Search for the cell housing the specified text and yield its [X, Y] center coordinate. 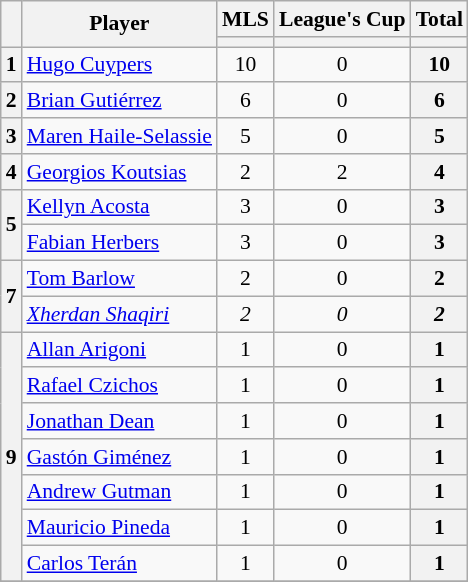
Georgios Koutsias [120, 172]
Maren Haile-Selassie [120, 136]
Tom Barlow [120, 279]
Kellyn Acosta [120, 207]
Hugo Cuypers [120, 65]
MLS [246, 19]
Mauricio Pineda [120, 528]
Carlos Terán [120, 564]
Xherdan Shaqiri [120, 314]
Rafael Czichos [120, 386]
Fabian Herbers [120, 243]
Gastón Giménez [120, 457]
Andrew Gutman [120, 492]
7 [12, 296]
Jonathan Dean [120, 421]
League's Cup [342, 19]
Player [120, 24]
9 [12, 456]
Total [440, 19]
Brian Gutiérrez [120, 101]
Allan Arigoni [120, 350]
